Find where the given text appears and provide that cell's center as (x, y) coordinate. 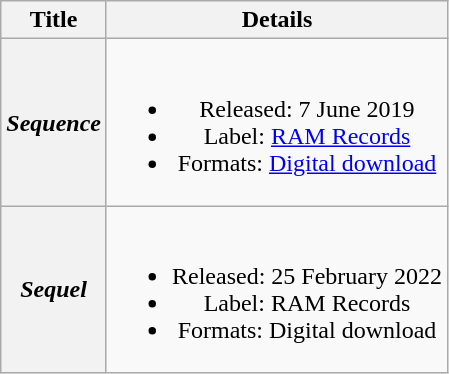
Sequel (54, 290)
Details (276, 20)
Sequence (54, 122)
Released: 7 June 2019Label: RAM RecordsFormats: Digital download (276, 122)
Title (54, 20)
Released: 25 February 2022Label: RAM RecordsFormats: Digital download (276, 290)
